From the cell containing the given text, extract its center point as [X, Y] coordinate. 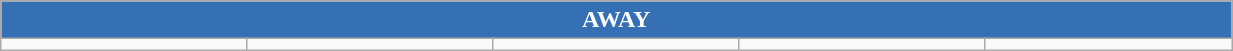
AWAY [616, 20]
